Locate the cell with the specified text and output its [x, y] center coordinate. 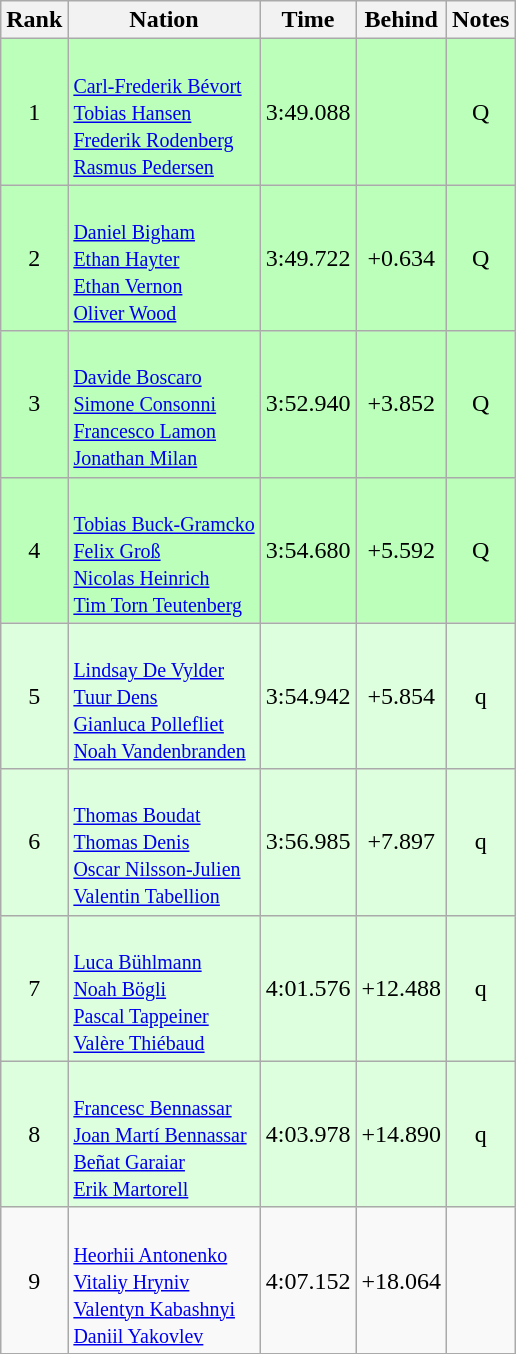
3:49.088 [308, 112]
Nation [164, 20]
Tobias Buck-GramckoFelix GroßNicolas HeinrichTim Torn Teutenberg [164, 550]
Behind [402, 20]
8 [34, 1134]
6 [34, 842]
+7.897 [402, 842]
+0.634 [402, 258]
+3.852 [402, 404]
9 [34, 1280]
Notes [481, 20]
Carl-Frederik BévortTobias HansenFrederik RodenbergRasmus Pedersen [164, 112]
3:56.985 [308, 842]
3:52.940 [308, 404]
Davide BoscaroSimone ConsonniFrancesco LamonJonathan Milan [164, 404]
Daniel BighamEthan HayterEthan VernonOliver Wood [164, 258]
Lindsay De VylderTuur DensGianluca PolleflietNoah Vandenbranden [164, 696]
+12.488 [402, 988]
Time [308, 20]
2 [34, 258]
+5.854 [402, 696]
Luca BühlmannNoah BögliPascal TappeinerValère Thiébaud [164, 988]
5 [34, 696]
4 [34, 550]
7 [34, 988]
3:54.942 [308, 696]
+5.592 [402, 550]
+18.064 [402, 1280]
4:03.978 [308, 1134]
1 [34, 112]
Thomas BoudatThomas DenisOscar Nilsson-JulienValentin Tabellion [164, 842]
Francesc BennassarJoan Martí BennassarBeñat GaraiarErik Martorell [164, 1134]
+14.890 [402, 1134]
3 [34, 404]
4:07.152 [308, 1280]
Heorhii AntonenkoVitaliy HrynivValentyn KabashnyiDaniil Yakovlev [164, 1280]
4:01.576 [308, 988]
Rank [34, 20]
3:54.680 [308, 550]
3:49.722 [308, 258]
